Output the (x, y) coordinate of the center of the cell containing the given text.  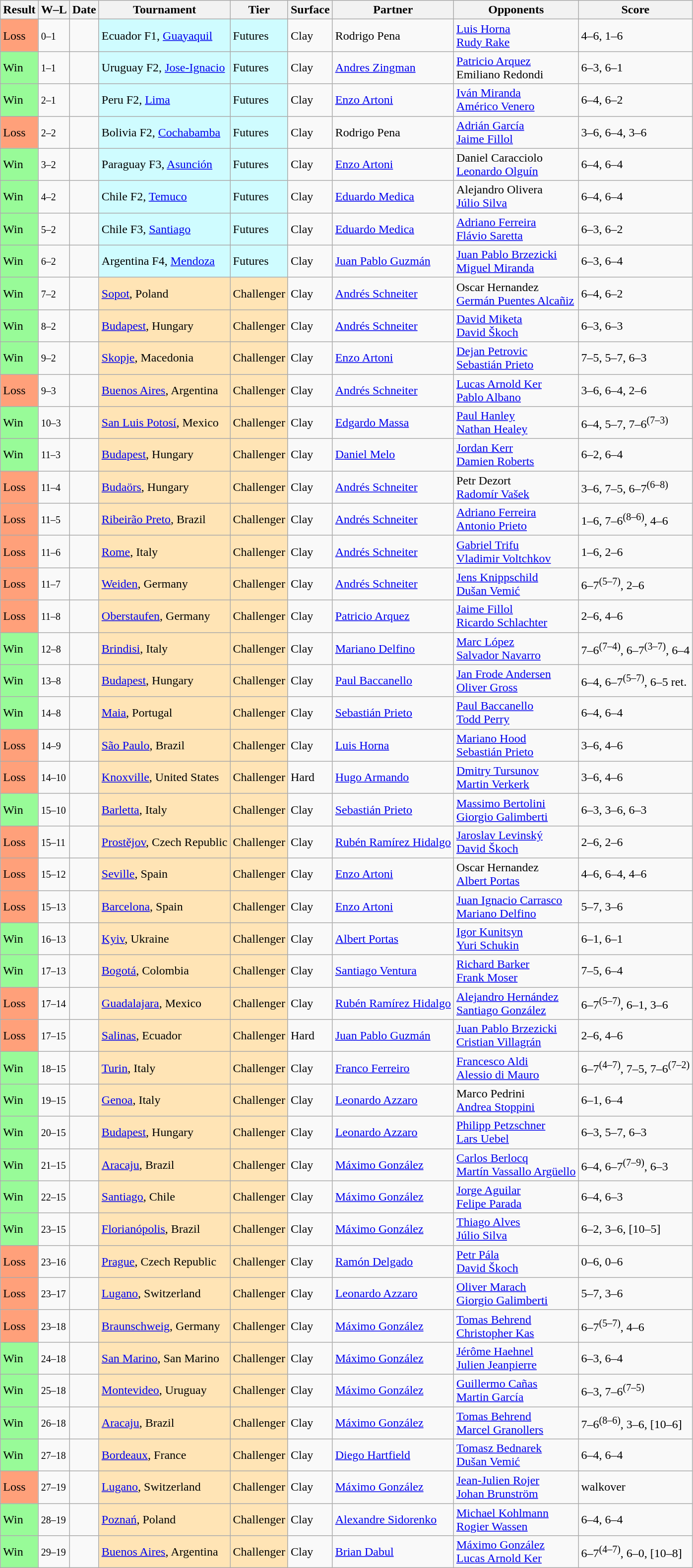
Jens Knippschild Dušan Vemić (516, 584)
9–2 (54, 358)
9–3 (54, 390)
Mariano Delfino (393, 649)
Adriano Ferreira Antonio Prieto (516, 520)
Santiago, Chile (165, 1197)
Alexandre Sidorenko (393, 1519)
Rome, Italy (165, 551)
Adriano Ferreira Flávio Saretta (516, 229)
6–7(5–7), 6–1, 3–6 (635, 1004)
24–18 (54, 1358)
3–6, 6–4, 3–6 (635, 132)
Barcelona, Spain (165, 906)
Hugo Armando (393, 778)
6–4, 6–7(5–7), 6–5 ret. (635, 680)
Oliver Marach Giorgio Galimberti (516, 1293)
Diego Hartfield (393, 1455)
21–15 (54, 1164)
Bolivia F2, Cochabamba (165, 132)
11–5 (54, 520)
14–9 (54, 745)
Richard Barker Frank Moser (516, 971)
Jan Frode Andersen Oliver Gross (516, 680)
7–5, 6–4 (635, 971)
Score (635, 10)
Igor Kunitsyn Yuri Schukin (516, 939)
Chile F2, Temuco (165, 196)
26–18 (54, 1422)
6–7(5–7), 4–6 (635, 1326)
2–1 (54, 100)
Argentina F4, Mendoza (165, 261)
Juan Pablo Brzezicki Miguel Miranda (516, 261)
4–2 (54, 196)
1–6, 7–6(8–6), 4–6 (635, 520)
Florianópolis, Brazil (165, 1229)
7–6(8–6), 3–6, [10–6] (635, 1422)
Kyiv, Ukraine (165, 939)
Result (19, 10)
11–6 (54, 551)
Ecuador F1, Guayaquil (165, 36)
Salinas, Ecuador (165, 1035)
Knoxville, United States (165, 778)
Albert Portas (393, 939)
Uruguay F2, Jose-Ignacio (165, 67)
23–17 (54, 1293)
Patricio Arquez (393, 616)
Máximo González Lucas Arnold Ker (516, 1552)
Lucas Arnold Ker Pablo Albano (516, 390)
15–11 (54, 842)
Prostějov, Czech Republic (165, 842)
Ramón Delgado (393, 1262)
Guadalajara, Mexico (165, 1004)
Oscar Hernandez Germán Puentes Alcañiz (516, 294)
walkover (635, 1488)
Opponents (516, 10)
6–3, 6–1 (635, 67)
Michael Kohlmann Rogier Wassen (516, 1519)
Mariano Hood Sebastián Prieto (516, 745)
Iván Miranda Américo Venero (516, 100)
2–2 (54, 132)
Ribeirão Preto, Brazil (165, 520)
Poznań, Poland (165, 1519)
Dmitry Tursunov Martin Verkerk (516, 778)
Tomas Behrend Christopher Kas (516, 1326)
10–3 (54, 422)
Carlos Berlocq Martín Vassallo Argüello (516, 1164)
Massimo Bertolini Giorgio Galimberti (516, 809)
David Miketa David Škoch (516, 325)
Edgardo Massa (393, 422)
Oscar Hernandez Albert Portas (516, 874)
0–6, 0–6 (635, 1262)
Daniel Melo (393, 455)
0–1 (54, 36)
6–3, 6–2 (635, 229)
11–3 (54, 455)
4–6, 1–6 (635, 36)
Prague, Czech Republic (165, 1262)
Petr Pála David Škoch (516, 1262)
Paul Baccanello Todd Perry (516, 713)
Jaime Fillol Ricardo Schlachter (516, 616)
Thiago Alves Júlio Silva (516, 1229)
15–10 (54, 809)
Barletta, Italy (165, 809)
Franco Ferreiro (393, 1068)
7–2 (54, 294)
28–19 (54, 1519)
17–14 (54, 1004)
Brindisi, Italy (165, 649)
27–19 (54, 1488)
6–1, 6–4 (635, 1100)
23–15 (54, 1229)
2–6, 2–6 (635, 842)
8–2 (54, 325)
Peru F2, Lima (165, 100)
Paraguay F3, Asunción (165, 165)
6–3, 5–7, 6–3 (635, 1133)
6–7(4–7), 6–0, [10–8] (635, 1552)
6–2 (54, 261)
17–13 (54, 971)
São Paulo, Brazil (165, 745)
6–4, 5–7, 7–6(7–3) (635, 422)
Bogotá, Colombia (165, 971)
6–4, 6–3 (635, 1197)
6–1, 6–1 (635, 939)
Tournament (165, 10)
Jaroslav Levinský David Škoch (516, 842)
Turin, Italy (165, 1068)
Jean-Julien Rojer Johan Brunström (516, 1488)
18–15 (54, 1068)
3–6, 7–5, 6–7(6–8) (635, 487)
Jorge Aguilar Felipe Parada (516, 1197)
Brian Dabul (393, 1552)
Braunschweig, Germany (165, 1326)
Surface (310, 10)
Partner (393, 10)
6–3, 7–6(7–5) (635, 1390)
San Marino, San Marino (165, 1358)
23–18 (54, 1326)
Marc López Salvador Navarro (516, 649)
Date (84, 10)
Dejan Petrovic Sebastián Prieto (516, 358)
6–2, 3–6, [10–5] (635, 1229)
Montevideo, Uruguay (165, 1390)
17–15 (54, 1035)
6–7(4–7), 7–5, 7–6(7–2) (635, 1068)
Marco Pedrini Andrea Stoppini (516, 1100)
20–15 (54, 1133)
12–8 (54, 649)
Guillermo Cañas Martin García (516, 1390)
16–13 (54, 939)
11–7 (54, 584)
Juan Pablo Brzezicki Cristian Villagrán (516, 1035)
11–4 (54, 487)
27–18 (54, 1455)
Weiden, Germany (165, 584)
23–16 (54, 1262)
Tier (259, 10)
Sopot, Poland (165, 294)
29–19 (54, 1552)
Alejandro Hernández Santiago González (516, 1004)
22–15 (54, 1197)
Adrián García Jaime Fillol (516, 132)
Paul Baccanello (393, 680)
Luis Horna (393, 745)
4–6, 6–4, 4–6 (635, 874)
Juan Ignacio Carrasco Mariano Delfino (516, 906)
15–12 (54, 874)
Oberstaufen, Germany (165, 616)
Andres Zingman (393, 67)
5–2 (54, 229)
7–6(7–4), 6–7(3–7), 6–4 (635, 649)
Tomas Behrend Marcel Granollers (516, 1422)
Patricio Arquez Emiliano Redondi (516, 67)
Chile F3, Santiago (165, 229)
Daniel Caracciolo Leonardo Olguín (516, 165)
14–10 (54, 778)
15–13 (54, 906)
Bordeaux, France (165, 1455)
Budaörs, Hungary (165, 487)
6–3, 6–3 (635, 325)
Maia, Portugal (165, 713)
6–7(5–7), 2–6 (635, 584)
7–5, 5–7, 6–3 (635, 358)
Genoa, Italy (165, 1100)
Alejandro Olivera Júlio Silva (516, 196)
3–2 (54, 165)
6–3, 3–6, 6–3 (635, 809)
13–8 (54, 680)
Seville, Spain (165, 874)
1–6, 2–6 (635, 551)
Skopje, Macedonia (165, 358)
Gabriel Trifu Vladimir Voltchkov (516, 551)
Francesco Aldi Alessio di Mauro (516, 1068)
Philipp Petzschner Lars Uebel (516, 1133)
14–8 (54, 713)
6–2, 6–4 (635, 455)
11–8 (54, 616)
3–6, 6–4, 2–6 (635, 390)
W–L (54, 10)
Paul Hanley Nathan Healey (516, 422)
6–4, 6–7(7–9), 6–3 (635, 1164)
25–18 (54, 1390)
Petr Dezort Radomír Vašek (516, 487)
Santiago Ventura (393, 971)
San Luis Potosí, Mexico (165, 422)
Jérôme Haehnel Julien Jeanpierre (516, 1358)
Jordan Kerr Damien Roberts (516, 455)
19–15 (54, 1100)
1–1 (54, 67)
Tomasz Bednarek Dušan Vemić (516, 1455)
Luis Horna Rudy Rake (516, 36)
